Return the [X, Y] coordinate for the center point of the cell that contains the specified text.  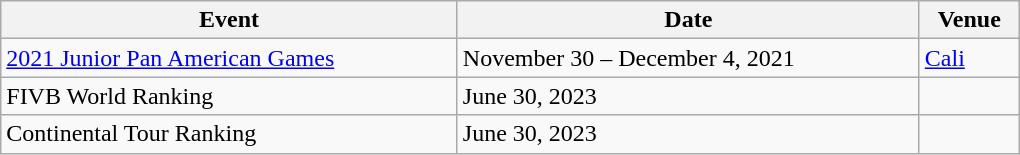
November 30 – December 4, 2021 [688, 58]
FIVB World Ranking [230, 96]
Event [230, 20]
Venue [969, 20]
Date [688, 20]
Continental Tour Ranking [230, 134]
Cali [969, 58]
2021 Junior Pan American Games [230, 58]
